Return the [x, y] coordinate for the center point of the cell that contains the specified text.  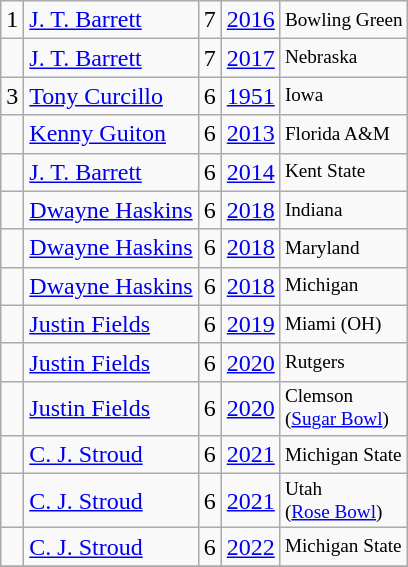
Nebraska [344, 58]
1 [12, 20]
3 [12, 96]
Tony Curcillo [111, 96]
2017 [250, 58]
Utah(Rose Bowl) [344, 501]
Kent State [344, 172]
2014 [250, 172]
Kenny Guiton [111, 134]
Michigan [344, 286]
Miami (OH) [344, 324]
Clemson(Sugar Bowl) [344, 408]
2022 [250, 547]
1951 [250, 96]
2016 [250, 20]
2013 [250, 134]
Indiana [344, 210]
Maryland [344, 248]
2019 [250, 324]
Iowa [344, 96]
Rutgers [344, 362]
Florida A&M [344, 134]
Bowling Green [344, 20]
